Determine the [X, Y] coordinate at the center of the cell enclosing the given text.  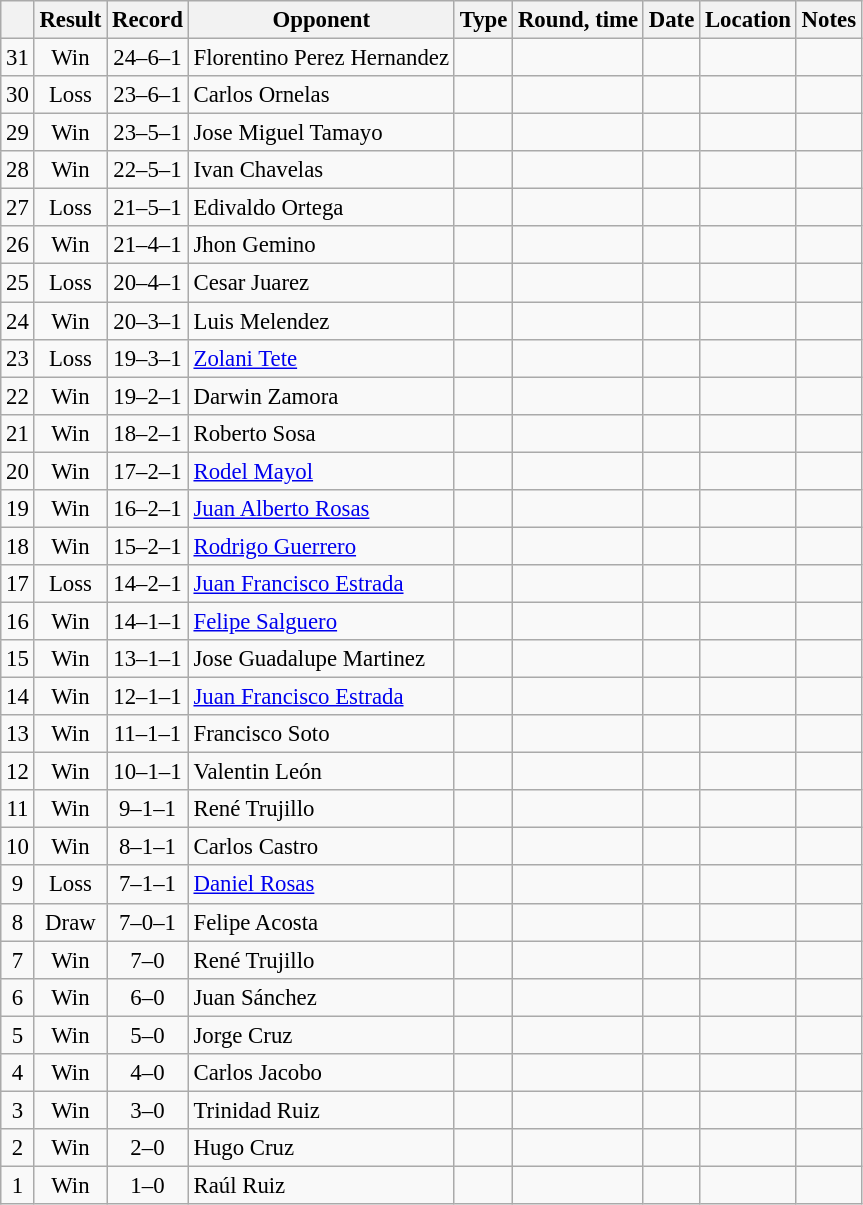
26 [18, 245]
Location [748, 20]
21–5–1 [148, 208]
4–0 [148, 1073]
7–0–1 [148, 922]
2–0 [148, 1148]
15 [18, 659]
Draw [70, 922]
Opponent [321, 20]
Zolani Tete [321, 358]
3 [18, 1110]
Hugo Cruz [321, 1148]
Raúl Ruiz [321, 1185]
25 [18, 283]
Carlos Jacobo [321, 1073]
6–0 [148, 997]
Result [70, 20]
29 [18, 133]
17–2–1 [148, 471]
Jhon Gemino [321, 245]
Jose Guadalupe Martinez [321, 659]
Felipe Salguero [321, 621]
31 [18, 58]
Carlos Ornelas [321, 95]
19 [18, 509]
10–1–1 [148, 772]
20 [18, 471]
8 [18, 922]
22–5–1 [148, 170]
Francisco Soto [321, 734]
21–4–1 [148, 245]
11 [18, 809]
19–2–1 [148, 396]
23 [18, 358]
Juan Alberto Rosas [321, 509]
16–2–1 [148, 509]
27 [18, 208]
Felipe Acosta [321, 922]
3–0 [148, 1110]
Carlos Castro [321, 847]
Juan Sánchez [321, 997]
8–1–1 [148, 847]
13 [18, 734]
17 [18, 584]
Rodel Mayol [321, 471]
24–6–1 [148, 58]
23–5–1 [148, 133]
20–3–1 [148, 321]
Cesar Juarez [321, 283]
13–1–1 [148, 659]
1–0 [148, 1185]
9–1–1 [148, 809]
5 [18, 1035]
Valentin León [321, 772]
21 [18, 433]
Date [671, 20]
7–0 [148, 960]
Edivaldo Ortega [321, 208]
14 [18, 697]
7–1–1 [148, 885]
4 [18, 1073]
Notes [828, 20]
10 [18, 847]
11–1–1 [148, 734]
Record [148, 20]
16 [18, 621]
12–1–1 [148, 697]
Round, time [578, 20]
6 [18, 997]
24 [18, 321]
5–0 [148, 1035]
19–3–1 [148, 358]
9 [18, 885]
22 [18, 396]
18–2–1 [148, 433]
7 [18, 960]
14–2–1 [148, 584]
Rodrigo Guerrero [321, 546]
Daniel Rosas [321, 885]
Roberto Sosa [321, 433]
Ivan Chavelas [321, 170]
12 [18, 772]
Jose Miguel Tamayo [321, 133]
15–2–1 [148, 546]
1 [18, 1185]
2 [18, 1148]
28 [18, 170]
14–1–1 [148, 621]
18 [18, 546]
Jorge Cruz [321, 1035]
Florentino Perez Hernandez [321, 58]
Trinidad Ruiz [321, 1110]
Type [483, 20]
23–6–1 [148, 95]
Darwin Zamora [321, 396]
Luis Melendez [321, 321]
30 [18, 95]
20–4–1 [148, 283]
